Return the [x, y] coordinate for the center point of the cell that contains the specified text.  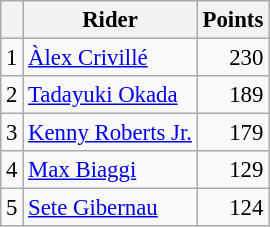
4 [12, 170]
Àlex Crivillé [110, 58]
5 [12, 208]
230 [232, 58]
Rider [110, 20]
Points [232, 20]
Max Biaggi [110, 170]
3 [12, 133]
1 [12, 58]
189 [232, 95]
Sete Gibernau [110, 208]
179 [232, 133]
Tadayuki Okada [110, 95]
129 [232, 170]
2 [12, 95]
Kenny Roberts Jr. [110, 133]
124 [232, 208]
